Find where the given text appears and provide that cell's center as [X, Y] coordinate. 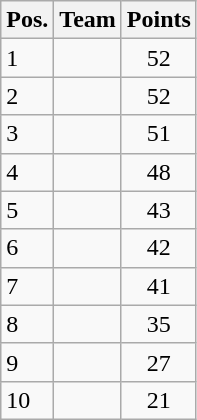
Pos. [28, 20]
27 [158, 362]
7 [28, 286]
41 [158, 286]
35 [158, 324]
3 [28, 134]
Points [158, 20]
9 [28, 362]
21 [158, 400]
43 [158, 210]
4 [28, 172]
8 [28, 324]
48 [158, 172]
51 [158, 134]
2 [28, 96]
6 [28, 248]
Team [88, 20]
5 [28, 210]
1 [28, 58]
42 [158, 248]
10 [28, 400]
